Detect which cell encompasses the target text, then output its [x, y] center coordinate. 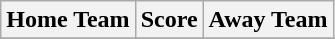
Home Team [68, 20]
Score [169, 20]
Away Team [268, 20]
